For the text-containing cell, return its midpoint in [X, Y] coordinate format. 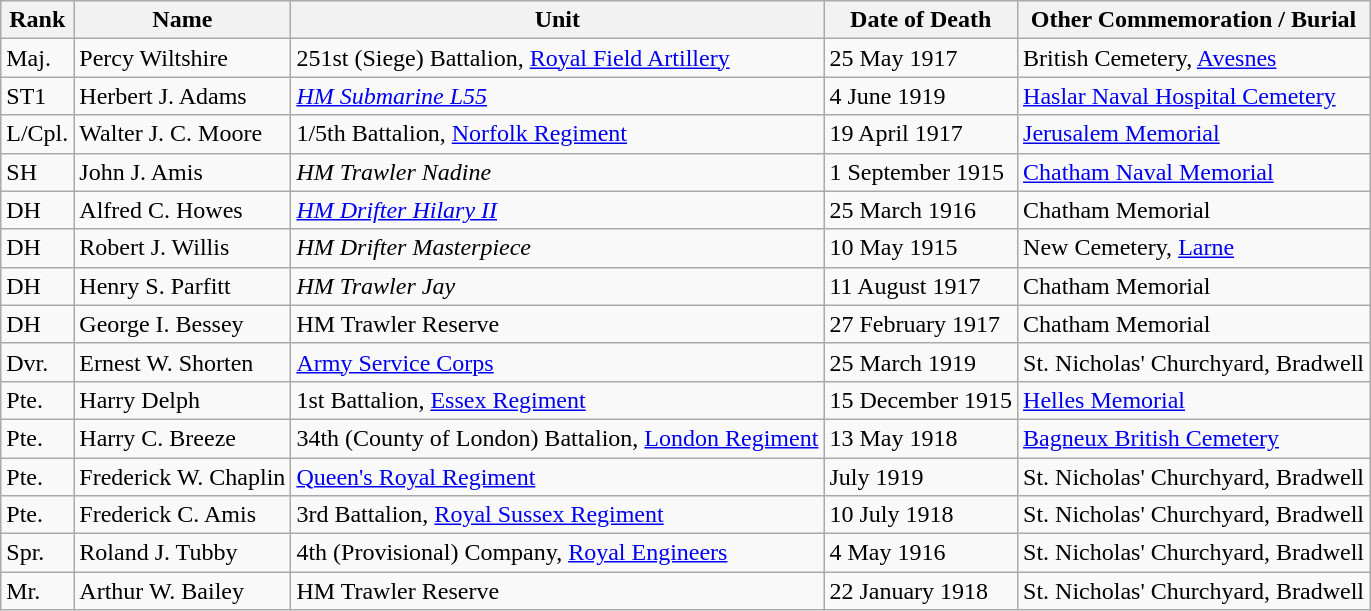
British Cemetery, Avesnes [1194, 58]
HM Drifter Masterpiece [558, 248]
4 June 1919 [921, 96]
Ernest W. Shorten [182, 362]
25 March 1916 [921, 210]
ST1 [38, 96]
34th (County of London) Battalion, London Regiment [558, 438]
Dvr. [38, 362]
Date of Death [921, 20]
George I. Bessey [182, 324]
Walter J. C. Moore [182, 134]
SH [38, 172]
25 March 1919 [921, 362]
Haslar Naval Hospital Cemetery [1194, 96]
Herbert J. Adams [182, 96]
Percy Wiltshire [182, 58]
Frederick C. Amis [182, 515]
Jerusalem Memorial [1194, 134]
Harry Delph [182, 400]
25 May 1917 [921, 58]
13 May 1918 [921, 438]
Spr. [38, 553]
HM Trawler Nadine [558, 172]
10 May 1915 [921, 248]
Name [182, 20]
10 July 1918 [921, 515]
Frederick W. Chaplin [182, 477]
4th (Provisional) Company, Royal Engineers [558, 553]
251st (Siege) Battalion, Royal Field Artillery [558, 58]
Arthur W. Bailey [182, 591]
1/5th Battalion, Norfolk Regiment [558, 134]
3rd Battalion, Royal Sussex Regiment [558, 515]
1st Battalion, Essex Regiment [558, 400]
Harry C. Breeze [182, 438]
Bagneux British Cemetery [1194, 438]
1 September 1915 [921, 172]
HM Drifter Hilary II [558, 210]
Army Service Corps [558, 362]
15 December 1915 [921, 400]
Roland J. Tubby [182, 553]
Chatham Naval Memorial [1194, 172]
John J. Amis [182, 172]
Henry S. Parfitt [182, 286]
Helles Memorial [1194, 400]
New Cemetery, Larne [1194, 248]
Queen's Royal Regiment [558, 477]
Other Commemoration / Burial [1194, 20]
4 May 1916 [921, 553]
19 April 1917 [921, 134]
July 1919 [921, 477]
Alfred C. Howes [182, 210]
Rank [38, 20]
11 August 1917 [921, 286]
27 February 1917 [921, 324]
HM Submarine L55 [558, 96]
HM Trawler Jay [558, 286]
Unit [558, 20]
Maj. [38, 58]
L/Cpl. [38, 134]
Mr. [38, 591]
22 January 1918 [921, 591]
Robert J. Willis [182, 248]
